Scan for the cell matching the given text and deliver its (x, y) coordinate at center. 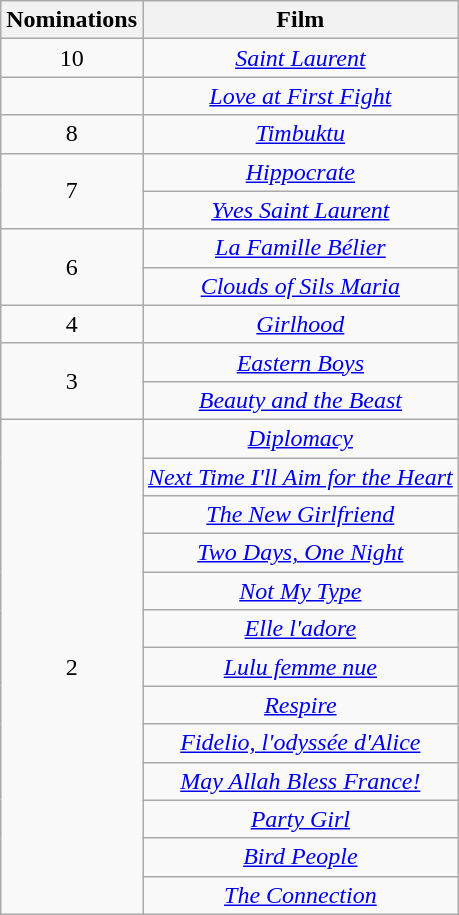
3 (72, 381)
6 (72, 267)
Two Days, One Night (300, 553)
Respire (300, 705)
7 (72, 191)
The Connection (300, 895)
Nominations (72, 20)
Fidelio, l'odyssée d'Alice (300, 743)
2 (72, 666)
Eastern Boys (300, 362)
May Allah Bless France! (300, 781)
Party Girl (300, 819)
Beauty and the Beast (300, 400)
10 (72, 58)
Lulu femme nue (300, 667)
Not My Type (300, 591)
Timbuktu (300, 134)
Next Time I'll Aim for the Heart (300, 477)
Saint Laurent (300, 58)
The New Girlfriend (300, 515)
Film (300, 20)
Diplomacy (300, 438)
4 (72, 324)
Elle l'adore (300, 629)
Bird People (300, 857)
Love at First Fight (300, 96)
Girlhood (300, 324)
La Famille Bélier (300, 248)
8 (72, 134)
Hippocrate (300, 172)
Yves Saint Laurent (300, 210)
Clouds of Sils Maria (300, 286)
